Return (X, Y) of the center of cell containing provided text 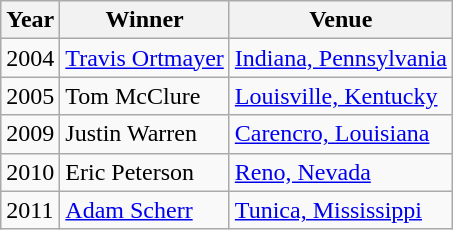
Tom McClure (145, 96)
Winner (145, 20)
2011 (30, 210)
Travis Ortmayer (145, 58)
Carencro, Louisiana (340, 134)
Louisville, Kentucky (340, 96)
Tunica, Mississippi (340, 210)
Adam Scherr (145, 210)
2010 (30, 172)
Justin Warren (145, 134)
Indiana, Pennsylvania (340, 58)
Reno, Nevada (340, 172)
2005 (30, 96)
Eric Peterson (145, 172)
Venue (340, 20)
2004 (30, 58)
Year (30, 20)
2009 (30, 134)
